Find where the given text appears and provide that cell's center as (x, y) coordinate. 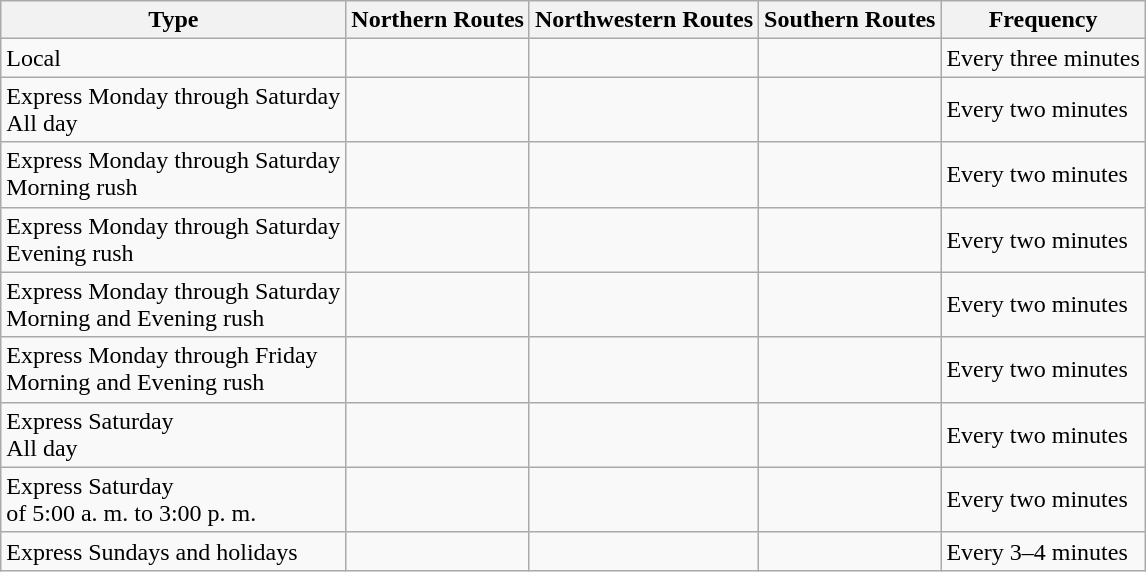
Express Monday through SaturdayAll day (174, 110)
Every 3–4 minutes (1043, 551)
Frequency (1043, 20)
Express Sundays and holidays (174, 551)
Northwestern Routes (644, 20)
Express Saturdayof 5:00 a. m. to 3:00 p. m. (174, 500)
Northern Routes (438, 20)
Express Monday through SaturdayMorning and Evening rush (174, 304)
Express Monday through SaturdayEvening rush (174, 240)
Every three minutes (1043, 58)
Type (174, 20)
Express Monday through SaturdayMorning rush (174, 174)
Express Monday through FridayMorning and Evening rush (174, 370)
Express SaturdayAll day (174, 434)
Local (174, 58)
Southern Routes (850, 20)
